Detect which cell encompasses the target text, then output its (X, Y) center coordinate. 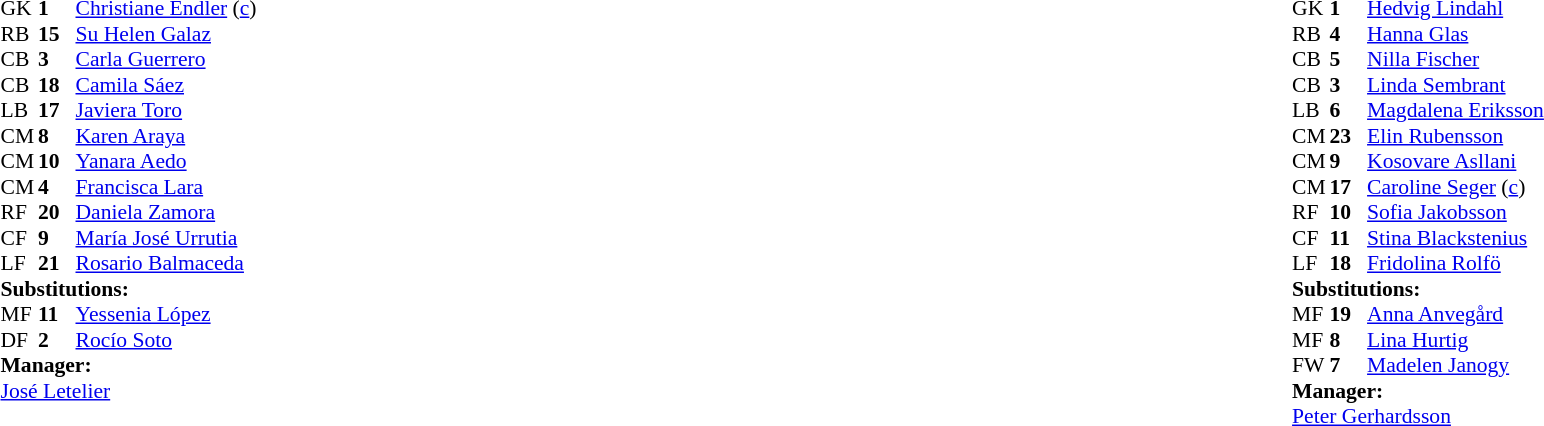
Caroline Seger (c) (1456, 187)
Stina Blackstenius (1456, 238)
Madelen Janogy (1456, 365)
7 (1349, 365)
Elin Rubensson (1456, 136)
21 (57, 263)
Linda Sembrant (1456, 85)
María José Urrutia (166, 238)
Lina Hurtig (1456, 340)
José Letelier (128, 391)
Camila Sáez (166, 85)
5 (1349, 59)
Hanna Glas (1456, 34)
20 (57, 213)
Magdalena Eriksson (1456, 111)
Sofia Jakobsson (1456, 213)
Nilla Fischer (1456, 59)
Javiera Toro (166, 111)
15 (57, 34)
DF (19, 340)
Rocío Soto (166, 340)
Yanara Aedo (166, 161)
2 (57, 340)
Daniela Zamora (166, 213)
Kosovare Asllani (1456, 161)
Yessenia López (166, 315)
6 (1349, 111)
Carla Guerrero (166, 59)
19 (1349, 315)
23 (1349, 136)
Su Helen Galaz (166, 34)
Fridolina Rolfö (1456, 263)
Anna Anvegård (1456, 315)
Karen Araya (166, 136)
FW (1311, 365)
Francisca Lara (166, 187)
Rosario Balmaceda (166, 263)
